Return (x, y) of the center of cell containing provided text 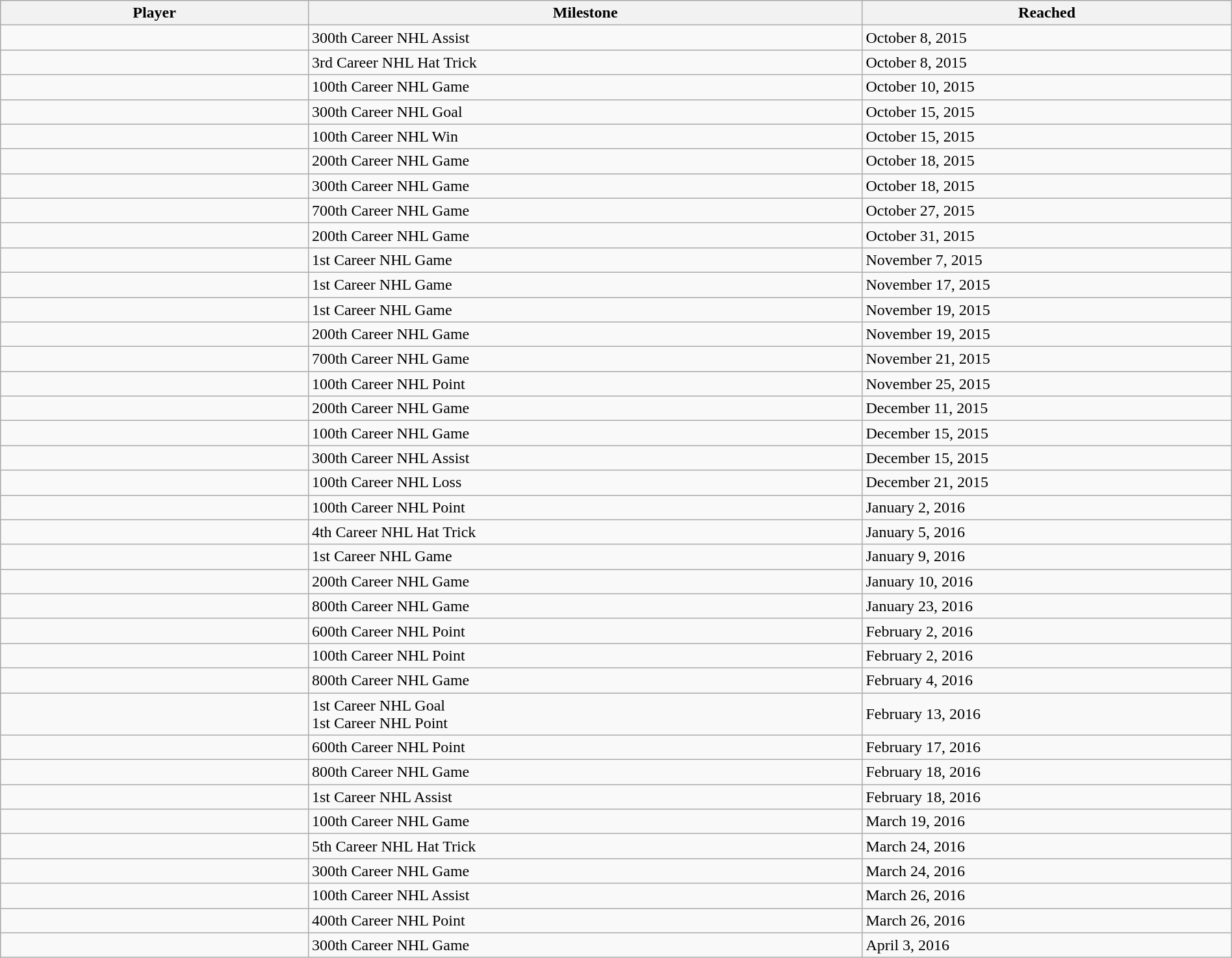
1st Career NHL Assist (585, 797)
300th Career NHL Goal (585, 112)
5th Career NHL Hat Trick (585, 846)
April 3, 2016 (1047, 945)
January 2, 2016 (1047, 507)
January 9, 2016 (1047, 557)
January 10, 2016 (1047, 581)
December 21, 2015 (1047, 483)
100th Career NHL Win (585, 136)
January 5, 2016 (1047, 532)
January 23, 2016 (1047, 606)
October 31, 2015 (1047, 235)
100th Career NHL Loss (585, 483)
400th Career NHL Point (585, 920)
November 17, 2015 (1047, 284)
4th Career NHL Hat Trick (585, 532)
March 19, 2016 (1047, 822)
November 21, 2015 (1047, 359)
November 25, 2015 (1047, 384)
Player (155, 13)
1st Career NHL Goal1st Career NHL Point (585, 713)
December 11, 2015 (1047, 409)
February 13, 2016 (1047, 713)
November 7, 2015 (1047, 260)
100th Career NHL Assist (585, 896)
October 10, 2015 (1047, 87)
February 17, 2016 (1047, 748)
Milestone (585, 13)
Reached (1047, 13)
February 4, 2016 (1047, 680)
3rd Career NHL Hat Trick (585, 62)
October 27, 2015 (1047, 210)
